Extract the [X, Y] coordinate from the center of the cell holding the provided text.  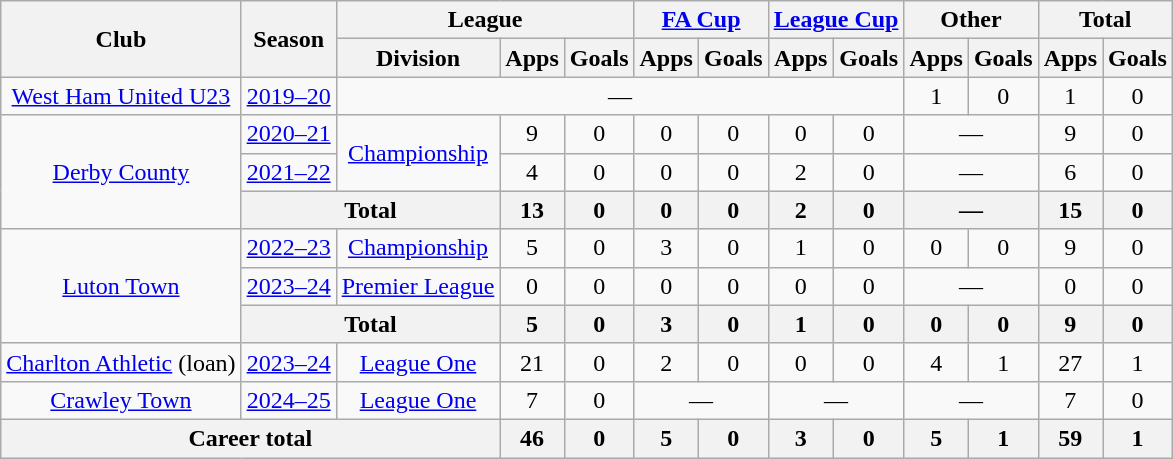
Luton Town [121, 286]
2019–20 [288, 96]
Charlton Athletic (loan) [121, 362]
46 [532, 438]
Premier League [418, 286]
Crawley Town [121, 400]
Derby County [121, 172]
Career total [250, 438]
59 [1070, 438]
Division [418, 58]
Season [288, 39]
2024–25 [288, 400]
2020–21 [288, 134]
League [485, 20]
League Cup [836, 20]
27 [1070, 362]
FA Cup [701, 20]
West Ham United U23 [121, 96]
2021–22 [288, 172]
6 [1070, 172]
Club [121, 39]
15 [1070, 210]
Other [971, 20]
13 [532, 210]
2022–23 [288, 248]
21 [532, 362]
